Output the (X, Y) coordinate of the center of the cell containing the given text.  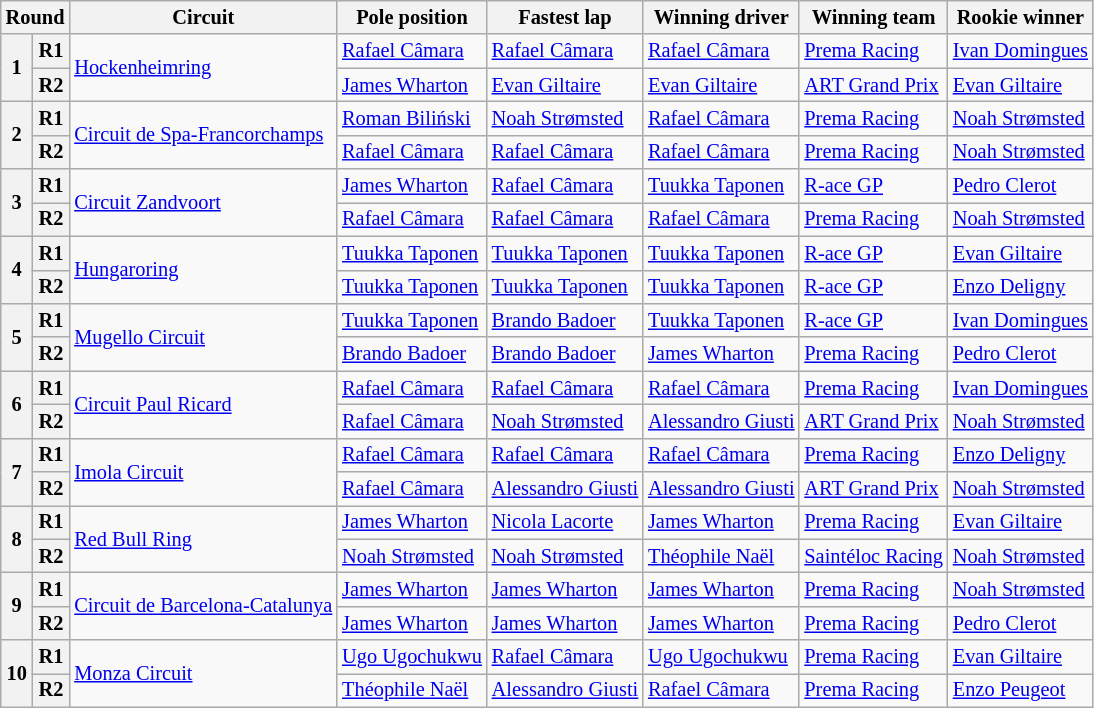
7 (17, 472)
1 (17, 68)
8 (17, 538)
Circuit Zandvoort (203, 202)
Rookie winner (1020, 17)
Circuit Paul Ricard (203, 404)
Circuit (203, 17)
Monza Circuit (203, 674)
4 (17, 270)
Circuit de Barcelona-Catalunya (203, 606)
Red Bull Ring (203, 538)
Hockenheimring (203, 68)
5 (17, 336)
Enzo Peugeot (1020, 690)
Fastest lap (565, 17)
Mugello Circuit (203, 336)
Circuit de Spa-Francorchamps (203, 134)
2 (17, 134)
Roman Biliński (412, 118)
Winning team (873, 17)
Round (36, 17)
6 (17, 404)
Imola Circuit (203, 472)
Saintéloc Racing (873, 556)
10 (17, 674)
Hungaroring (203, 270)
9 (17, 606)
3 (17, 202)
Winning driver (721, 17)
Pole position (412, 17)
Nicola Lacorte (565, 522)
